Determine the [X, Y] coordinate at the center of the cell enclosing the given text.  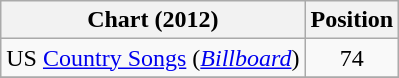
74 [352, 58]
Chart (2012) [153, 20]
Position [352, 20]
US Country Songs (Billboard) [153, 58]
